Pinpoint the cell where the given text exists, returning its (X, Y) midpoint coordinate. 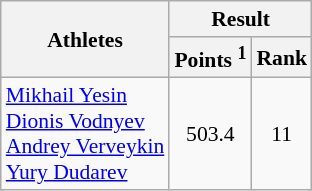
503.4 (210, 134)
Points 1 (210, 58)
Rank (282, 58)
Mikhail Yesin Dionis Vodnyev Andrey Verveykin Yury Dudarev (86, 134)
Result (240, 19)
Athletes (86, 40)
11 (282, 134)
